Scan for the cell matching the given text and deliver its [x, y] coordinate at center. 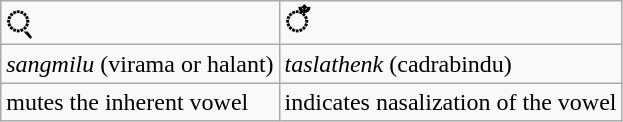
taslathenk (cadrabindu) [450, 64]
mutes the inherent vowel [140, 102]
् [140, 23]
ँ [450, 23]
sangmilu (virama or halant) [140, 64]
indicates nasalization of the vowel [450, 102]
